Search for the cell housing the specified text and yield its (X, Y) center coordinate. 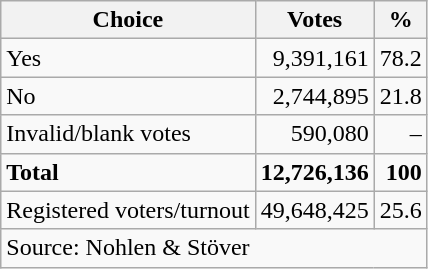
2,744,895 (314, 96)
Votes (314, 20)
590,080 (314, 134)
Registered voters/turnout (128, 210)
100 (400, 172)
% (400, 20)
Invalid/blank votes (128, 134)
25.6 (400, 210)
Source: Nohlen & Stöver (214, 248)
49,648,425 (314, 210)
Choice (128, 20)
Yes (128, 58)
9,391,161 (314, 58)
21.8 (400, 96)
No (128, 96)
Total (128, 172)
12,726,136 (314, 172)
78.2 (400, 58)
– (400, 134)
